Pinpoint the cell where the given text exists, returning its (x, y) midpoint coordinate. 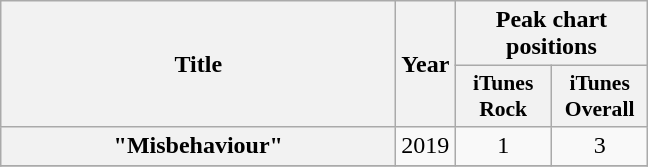
iTunes Overall (600, 96)
1 (504, 146)
Peak chart positions (552, 34)
2019 (426, 146)
iTunes Rock (504, 96)
Year (426, 64)
Title (198, 64)
"Misbehaviour" (198, 146)
3 (600, 146)
